Scan for the cell matching the given text and deliver its (x, y) coordinate at center. 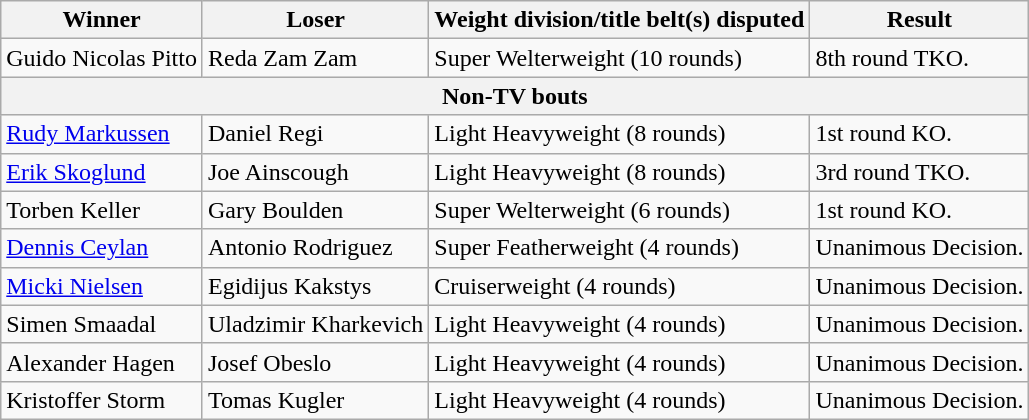
Result (920, 20)
Uladzimir Kharkevich (315, 324)
Super Welterweight (6 rounds) (620, 210)
Guido Nicolas Pitto (102, 58)
Winner (102, 20)
Daniel Regi (315, 134)
Loser (315, 20)
Gary Boulden (315, 210)
Josef Obeslo (315, 362)
Egidijus Kakstys (315, 286)
Super Welterweight (10 rounds) (620, 58)
Torben Keller (102, 210)
Erik Skoglund (102, 172)
Non-TV bouts (515, 96)
Joe Ainscough (315, 172)
Super Featherweight (4 rounds) (620, 248)
Antonio Rodriguez (315, 248)
Cruiserweight (4 rounds) (620, 286)
Alexander Hagen (102, 362)
Tomas Kugler (315, 400)
8th round TKO. (920, 58)
Micki Nielsen (102, 286)
Kristoffer Storm (102, 400)
Simen Smaadal (102, 324)
Reda Zam Zam (315, 58)
3rd round TKO. (920, 172)
Dennis Ceylan (102, 248)
Rudy Markussen (102, 134)
Weight division/title belt(s) disputed (620, 20)
